Return [X, Y] of the center of cell containing provided text 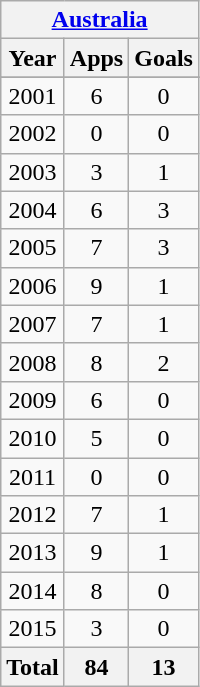
Goals [164, 58]
Total [33, 667]
2012 [33, 515]
2010 [33, 438]
2001 [33, 96]
2 [164, 362]
13 [164, 667]
2002 [33, 134]
84 [96, 667]
2004 [33, 210]
2015 [33, 629]
5 [96, 438]
Australia [100, 20]
2006 [33, 286]
2014 [33, 591]
2007 [33, 324]
2005 [33, 248]
Apps [96, 58]
Year [33, 58]
2008 [33, 362]
2011 [33, 477]
2003 [33, 172]
2013 [33, 553]
2009 [33, 400]
